Return (x, y) of the center of cell containing provided text 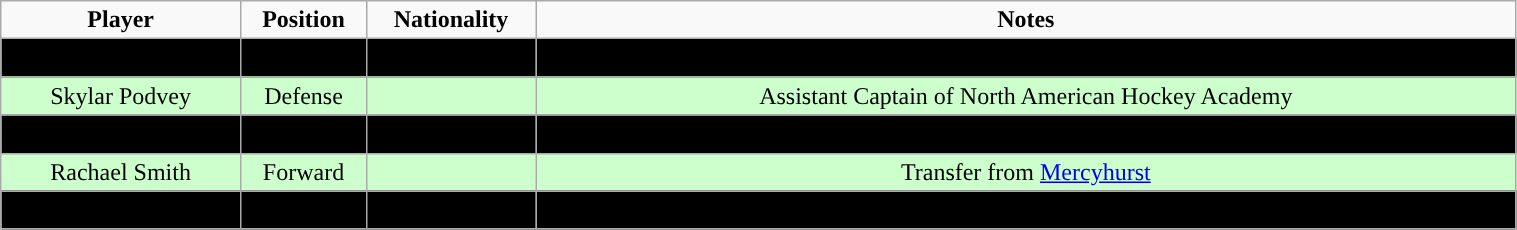
Jessica Poirer (121, 134)
Skylar Podvey (121, 96)
Attended Ontario Hockey Academy (1026, 134)
Nationality (452, 20)
Position (303, 20)
Assistant Captain of the Durham West Jr. Lightning with Charlea Pedersen (1026, 210)
Assistant Captain of North American Hockey Academy (1026, 96)
Defense (303, 96)
Rachael Smith (121, 172)
Natalie Wozney (121, 210)
Notes (1026, 20)
Charlea Pedersen (121, 58)
Player (121, 20)
Assistant Captain of the Durham West Jr. Lightning (1026, 58)
Transfer from Mercyhurst (1026, 172)
